Determine the (X, Y) coordinate at the center of the cell enclosing the given text.  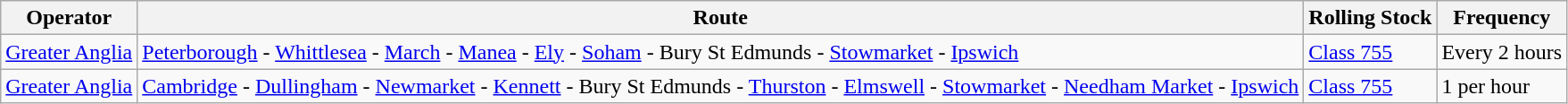
Cambridge - Dullingham - Newmarket - Kennett - Bury St Edmunds - Thurston - Elmswell - Stowmarket - Needham Market - Ipswich (721, 86)
Every 2 hours (1502, 52)
Route (721, 18)
Operator (70, 18)
Rolling Stock (1371, 18)
Peterborough - Whittlesea - March - Manea - Ely - Soham - Bury St Edmunds - Stowmarket - Ipswich (721, 52)
Frequency (1502, 18)
1 per hour (1502, 86)
